Locate the cell with the specified text and output its (x, y) center coordinate. 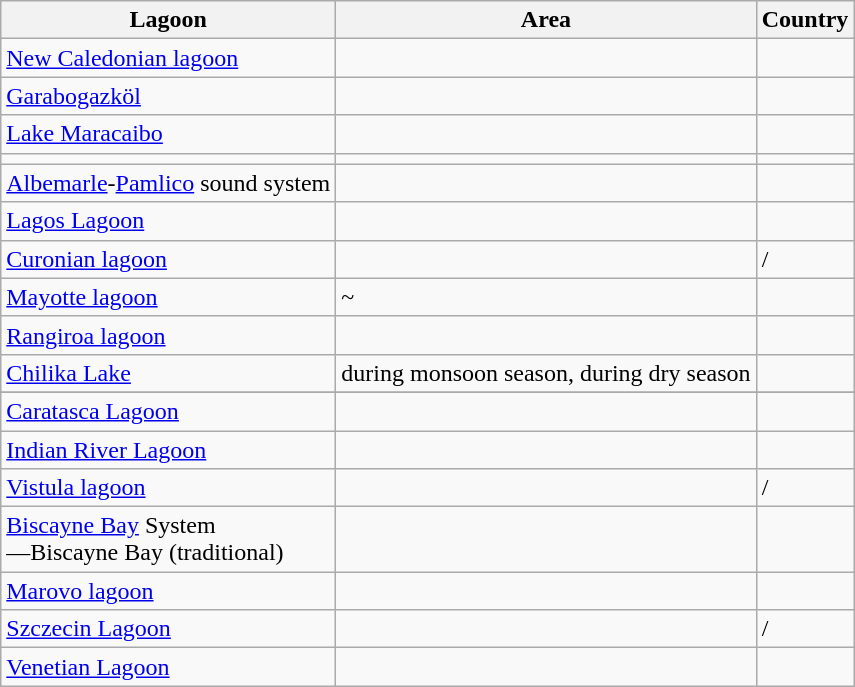
Indian River Lagoon (168, 449)
Vistula lagoon (168, 488)
New Caledonian lagoon (168, 58)
Albemarle-Pamlico sound system (168, 183)
Curonian lagoon (168, 259)
Chilika Lake (168, 373)
Caratasca Lagoon (168, 411)
Mayotte lagoon (168, 297)
during monsoon season, during dry season (546, 373)
Rangiroa lagoon (168, 335)
Biscayne Bay System—Biscayne Bay (traditional) (168, 540)
Szczecin Lagoon (168, 629)
Garabogazköl (168, 96)
Lake Maracaibo (168, 134)
Lagos Lagoon (168, 221)
~ (546, 297)
Lagoon (168, 20)
Marovo lagoon (168, 591)
Area (546, 20)
Country (805, 20)
Venetian Lagoon (168, 667)
